Provide the [X, Y] coordinate of the cell's center where the given text is located.  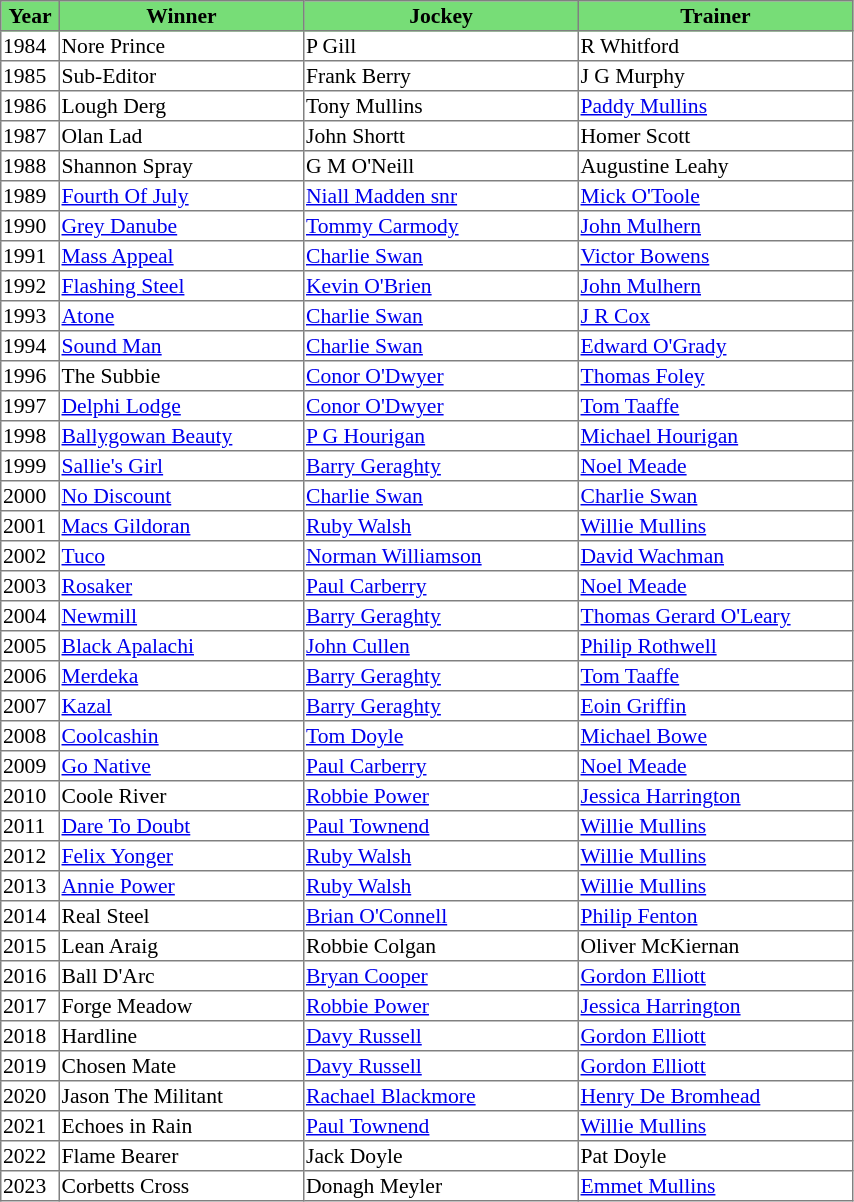
Frank Berry [441, 76]
Dare To Doubt [181, 826]
Newmill [181, 616]
Trainer [715, 16]
Chosen Mate [181, 1066]
Felix Yonger [181, 856]
Augustine Leahy [715, 166]
Tom Doyle [441, 736]
1994 [30, 346]
Philip Fenton [715, 916]
Kevin O'Brien [441, 286]
Thomas Foley [715, 376]
2015 [30, 946]
Forge Meadow [181, 1006]
John Shortt [441, 136]
2013 [30, 886]
2019 [30, 1066]
Donagh Meyler [441, 1186]
Thomas Gerard O'Leary [715, 616]
2016 [30, 976]
2022 [30, 1156]
2005 [30, 646]
Fourth Of July [181, 196]
Ballygowan Beauty [181, 436]
2007 [30, 706]
Mass Appeal [181, 256]
Coole River [181, 796]
Hardline [181, 1036]
J R Cox [715, 316]
1993 [30, 316]
Henry De Bromhead [715, 1096]
2009 [30, 766]
Brian O'Connell [441, 916]
1997 [30, 406]
1992 [30, 286]
Kazal [181, 706]
1985 [30, 76]
Grey Danube [181, 226]
Macs Gildoran [181, 526]
Flame Bearer [181, 1156]
Philip Rothwell [715, 646]
2018 [30, 1036]
2010 [30, 796]
Lough Derg [181, 106]
Bryan Cooper [441, 976]
Edward O'Grady [715, 346]
John Cullen [441, 646]
Lean Araig [181, 946]
Mick O'Toole [715, 196]
Jack Doyle [441, 1156]
Emmet Mullins [715, 1186]
Tuco [181, 556]
1986 [30, 106]
Go Native [181, 766]
2023 [30, 1186]
Merdeka [181, 676]
1988 [30, 166]
2002 [30, 556]
David Wachman [715, 556]
Tommy Carmody [441, 226]
2000 [30, 496]
Oliver McKiernan [715, 946]
Sound Man [181, 346]
Tony Mullins [441, 106]
2014 [30, 916]
Atone [181, 316]
Victor Bowens [715, 256]
1984 [30, 46]
Nore Prince [181, 46]
Jason The Militant [181, 1096]
2017 [30, 1006]
Rosaker [181, 586]
Shannon Spray [181, 166]
Echoes in Rain [181, 1126]
Jockey [441, 16]
1991 [30, 256]
2003 [30, 586]
Annie Power [181, 886]
Corbetts Cross [181, 1186]
1998 [30, 436]
2006 [30, 676]
Paddy Mullins [715, 106]
Michael Hourigan [715, 436]
Homer Scott [715, 136]
No Discount [181, 496]
2004 [30, 616]
2011 [30, 826]
Winner [181, 16]
The Subbie [181, 376]
Sallie's Girl [181, 466]
1987 [30, 136]
Michael Bowe [715, 736]
1989 [30, 196]
2021 [30, 1126]
Year [30, 16]
Flashing Steel [181, 286]
Norman Williamson [441, 556]
2001 [30, 526]
Rachael Blackmore [441, 1096]
Robbie Colgan [441, 946]
R Whitford [715, 46]
Delphi Lodge [181, 406]
G M O'Neill [441, 166]
1999 [30, 466]
P Gill [441, 46]
P G Hourigan [441, 436]
2008 [30, 736]
Coolcashin [181, 736]
Black Apalachi [181, 646]
2020 [30, 1096]
Real Steel [181, 916]
Niall Madden snr [441, 196]
J G Murphy [715, 76]
Eoin Griffin [715, 706]
1990 [30, 226]
2012 [30, 856]
Olan Lad [181, 136]
Pat Doyle [715, 1156]
1996 [30, 376]
Ball D'Arc [181, 976]
Sub-Editor [181, 76]
